Output the (X, Y) coordinate of the center of the cell containing the given text.  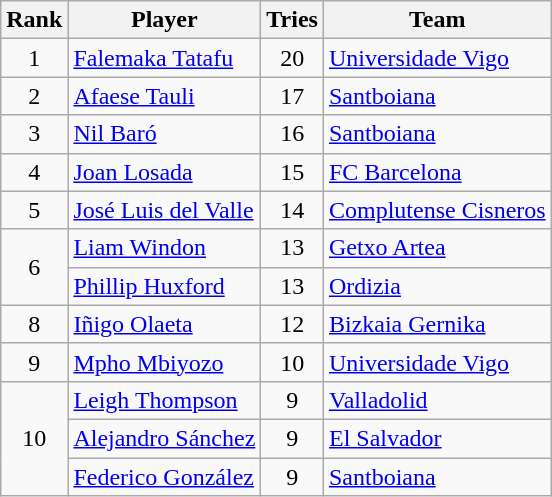
16 (292, 134)
Player (164, 20)
José Luis del Valle (164, 210)
3 (34, 134)
Joan Losada (164, 172)
Liam Windon (164, 248)
4 (34, 172)
Iñigo Olaeta (164, 324)
Bizkaia Gernika (437, 324)
Leigh Thompson (164, 400)
FC Barcelona (437, 172)
5 (34, 210)
Mpho Mbiyozo (164, 362)
Nil Baró (164, 134)
Phillip Huxford (164, 286)
2 (34, 96)
17 (292, 96)
20 (292, 58)
Federico González (164, 477)
14 (292, 210)
Complutense Cisneros (437, 210)
15 (292, 172)
El Salvador (437, 438)
Getxo Artea (437, 248)
1 (34, 58)
6 (34, 267)
Afaese Tauli (164, 96)
Falemaka Tatafu (164, 58)
8 (34, 324)
Rank (34, 20)
Alejandro Sánchez (164, 438)
12 (292, 324)
Tries (292, 20)
Valladolid (437, 400)
Team (437, 20)
Ordizia (437, 286)
